Detect which cell encompasses the target text, then output its (x, y) center coordinate. 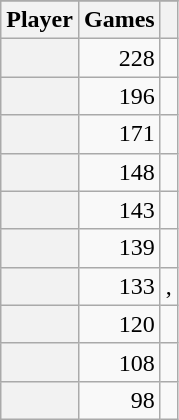
228 (119, 58)
171 (119, 134)
Player (40, 20)
133 (119, 286)
196 (119, 96)
120 (119, 324)
143 (119, 210)
, (168, 286)
98 (119, 400)
139 (119, 248)
108 (119, 362)
Games (119, 20)
148 (119, 172)
